Search for the cell housing the specified text and yield its [X, Y] center coordinate. 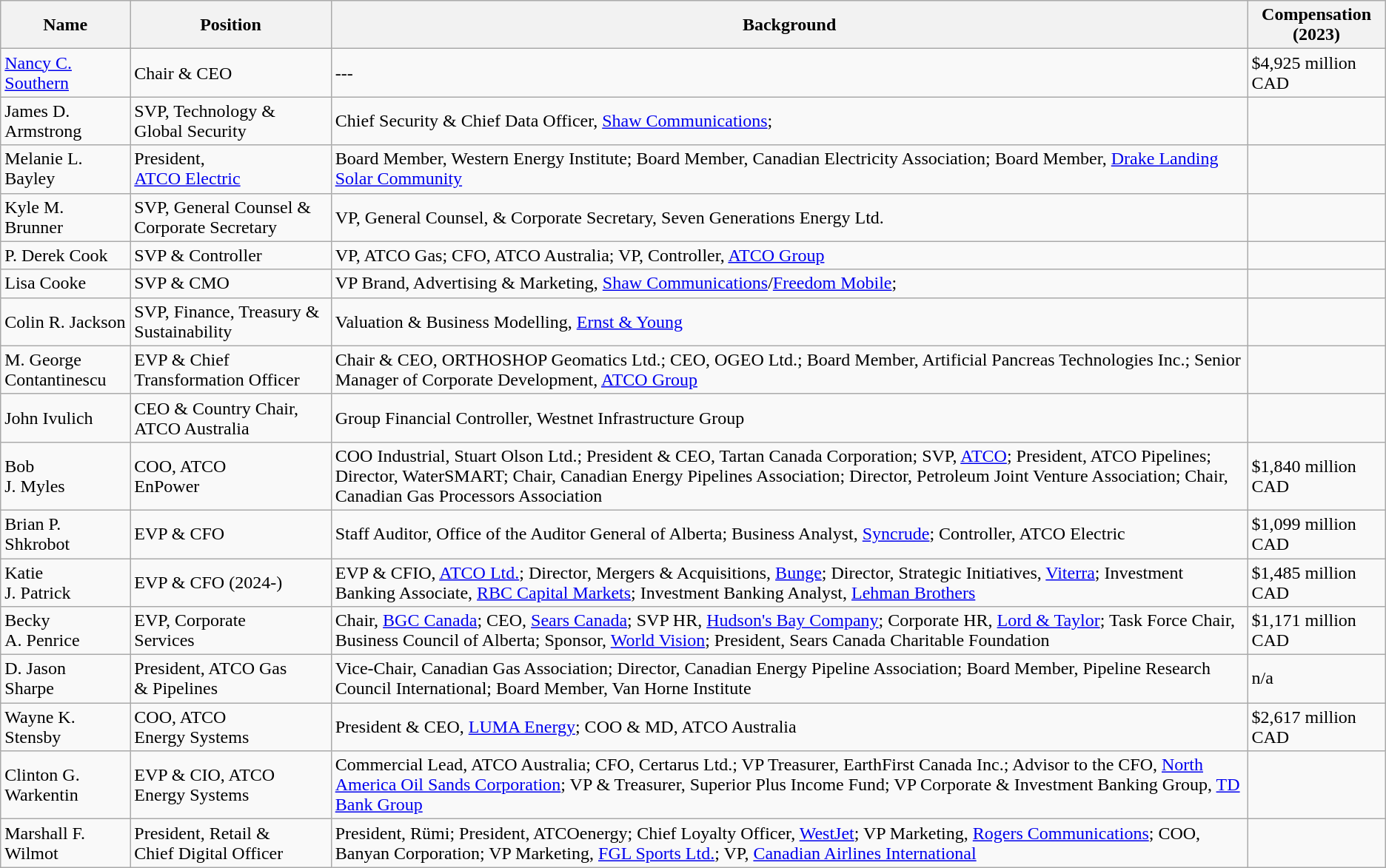
Melanie L. Bayley [65, 169]
Kyle M.Brunner [65, 218]
Wayne K.Stensby [65, 727]
P. Derek Cook [65, 255]
President & CEO, LUMA Energy; COO & MD, ATCO Australia [789, 727]
Compensation (2023) [1316, 25]
$1,840 million CAD [1316, 476]
$1,485 million CAD [1316, 582]
M. GeorgeContantinescu [65, 370]
Name [65, 25]
SVP, Finance, Treasury & Sustainability [231, 321]
SVP, General Counsel & Corporate Secretary [231, 218]
Lisa Cooke [65, 283]
Clinton G. Warkentin [65, 785]
n/a [1316, 679]
Group Financial Controller, Westnet Infrastructure Group [789, 417]
Board Member, Western Energy Institute; Board Member, Canadian Electricity Association; Board Member, Drake Landing Solar Community [789, 169]
Chief Security & Chief Data Officer, Shaw Communications; [789, 121]
Colin R. Jackson [65, 321]
SVP & Controller [231, 255]
--- [789, 73]
SVP, Technology &Global Security [231, 121]
VP, ATCO Gas; CFO, ATCO Australia; VP, Controller, ATCO Group [789, 255]
VP Brand, Advertising & Marketing, Shaw Communications/Freedom Mobile; [789, 283]
BobJ. Myles [65, 476]
COO, ATCOEnergy Systems [231, 727]
Brian P.Shkrobot [65, 534]
$4,925 million CAD [1316, 73]
SVP & CMO [231, 283]
EVP, CorporateServices [231, 630]
$2,617 million CAD [1316, 727]
KatieJ. Patrick [65, 582]
President,ATCO Electric [231, 169]
COO, ATCOEnPower [231, 476]
EVP & CFO (2024-) [231, 582]
John Ivulich [65, 417]
Background [789, 25]
CEO & Country Chair,ATCO Australia [231, 417]
Valuation & Business Modelling, Ernst & Young [789, 321]
EVP & CFO [231, 534]
$1,099 million CAD [1316, 534]
Chair & CEO [231, 73]
James D. Armstrong [65, 121]
$1,171 million CAD [1316, 630]
Nancy C.Southern [65, 73]
President, ATCO Gas& Pipelines [231, 679]
EVP & CIO, ATCOEnergy Systems [231, 785]
Staff Auditor, Office of the Auditor General of Alberta; Business Analyst, Syncrude; Controller, ATCO Electric [789, 534]
D. JasonSharpe [65, 679]
BeckyA. Penrice [65, 630]
Marshall F.Wilmot [65, 844]
President, Retail &Chief Digital Officer [231, 844]
VP, General Counsel, & Corporate Secretary, Seven Generations Energy Ltd. [789, 218]
EVP & ChiefTransformation Officer [231, 370]
Position [231, 25]
